For the text-containing cell, return its midpoint in [X, Y] coordinate format. 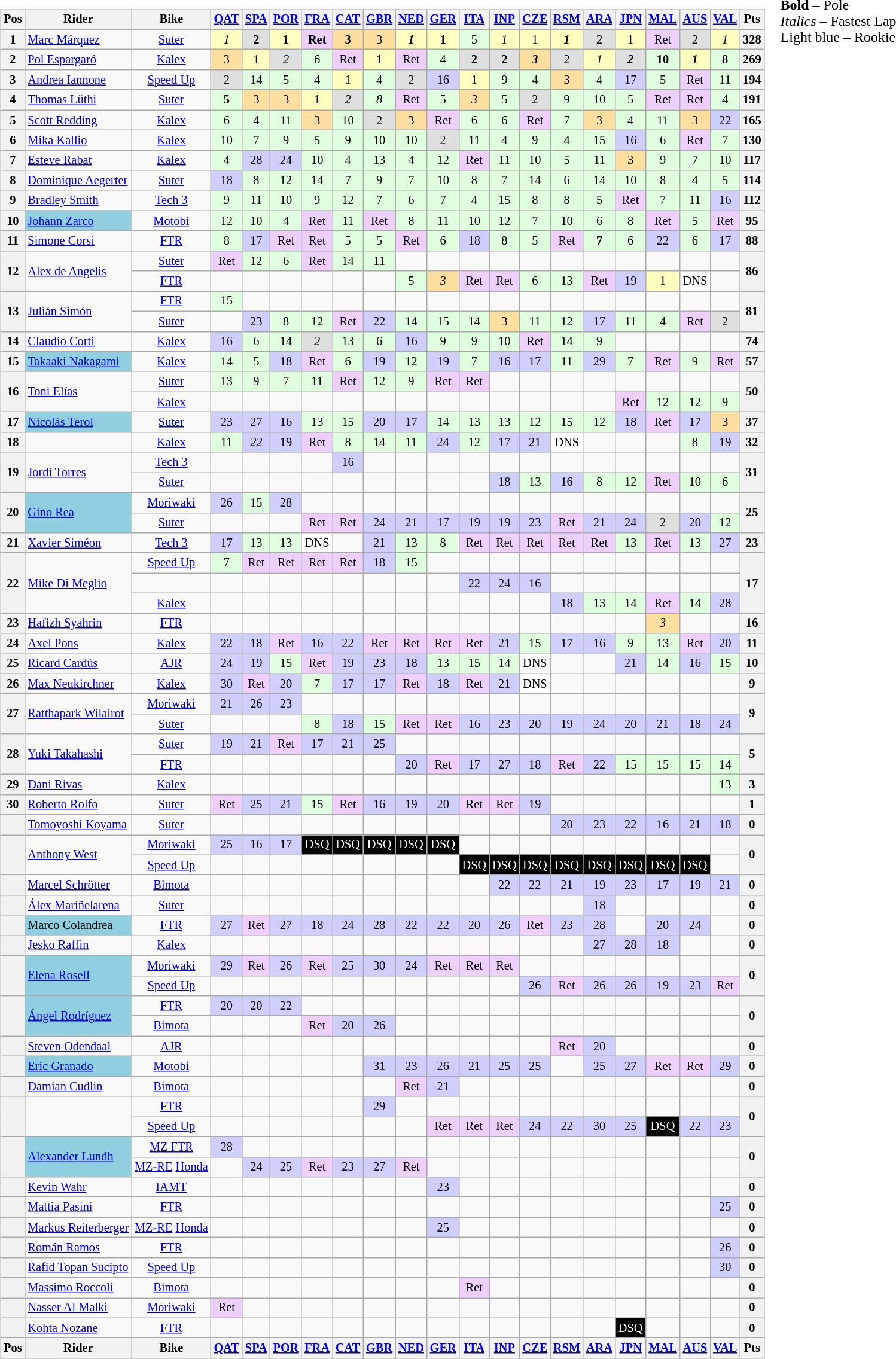
Takaaki Nakagami [78, 362]
Ricard Cardús [78, 664]
117 [752, 160]
Markus Reiterberger [78, 1227]
95 [752, 221]
74 [752, 342]
Mika Kallio [78, 141]
Gino Rea [78, 512]
Kohta Nozane [78, 1328]
37 [752, 422]
Hafizh Syahrin [78, 623]
81 [752, 311]
Román Ramos [78, 1248]
Dani Rivas [78, 785]
Jordi Torres [78, 473]
130 [752, 141]
32 [752, 442]
Nasser Al Malki [78, 1308]
Dominique Aegerter [78, 181]
191 [752, 100]
IAMT [171, 1187]
Eric Granado [78, 1067]
Claudio Corti [78, 342]
Esteve Rabat [78, 160]
Rafid Topan Sucipto [78, 1267]
Álex Mariñelarena [78, 906]
Elena Rosell [78, 975]
269 [752, 60]
Pol Espargaró [78, 60]
Julián Simón [78, 311]
Marco Colandrea [78, 925]
Nicolás Terol [78, 422]
Axel Pons [78, 644]
Tomoyoshi Koyama [78, 825]
Marcel Schrötter [78, 885]
Kevin Wahr [78, 1187]
114 [752, 181]
Thomas Lüthi [78, 100]
Andrea Iannone [78, 80]
112 [752, 201]
Simone Corsi [78, 241]
Damian Cudlin [78, 1086]
Yuki Takahashi [78, 754]
Max Neukirchner [78, 684]
Roberto Rolfo [78, 805]
Toni Elías [78, 391]
Bradley Smith [78, 201]
Anthony West [78, 855]
Johann Zarco [78, 221]
Ratthapark Wilairot [78, 714]
86 [752, 272]
Alex de Angelis [78, 272]
Ángel Rodríguez [78, 1016]
Scott Redding [78, 120]
57 [752, 362]
328 [752, 39]
Mattia Pasini [78, 1207]
Alexander Lundh [78, 1157]
194 [752, 80]
88 [752, 241]
Xavier Siméon [78, 543]
Mike Di Meglio [78, 583]
50 [752, 391]
Marc Márquez [78, 39]
MZ FTR [171, 1147]
Jesko Raffin [78, 946]
Steven Odendaal [78, 1046]
165 [752, 120]
Massimo Roccoli [78, 1288]
